Determine the (x, y) coordinate at the center of the cell enclosing the given text.  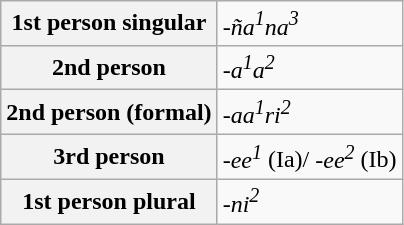
-a1a2 (310, 68)
1st person singular (109, 24)
-ni2 (310, 202)
1st person plural (109, 202)
3rd person (109, 156)
-aa1ri2 (310, 112)
-ee1 (Ia)/ -ee2 (Ib) (310, 156)
2nd person (109, 68)
-ña1na3 (310, 24)
2nd person (formal) (109, 112)
